Provide the (X, Y) coordinate of the cell's center where the given text is located.  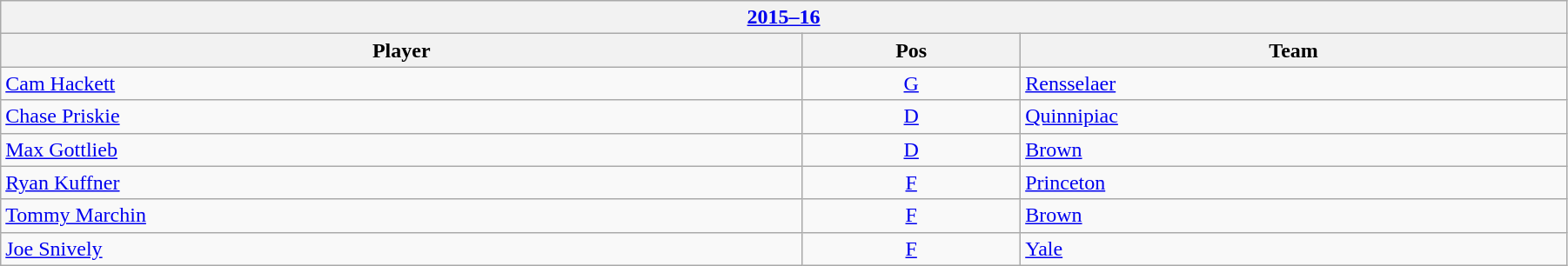
Player (402, 50)
Yale (1294, 249)
Pos (912, 50)
Chase Priskie (402, 116)
2015–16 (784, 17)
Princeton (1294, 183)
G (912, 83)
Max Gottlieb (402, 150)
Joe Snively (402, 249)
Ryan Kuffner (402, 183)
Tommy Marchin (402, 216)
Quinnipiac (1294, 116)
Rensselaer (1294, 83)
Team (1294, 50)
Cam Hackett (402, 83)
